Scan for the cell matching the given text and deliver its (x, y) coordinate at center. 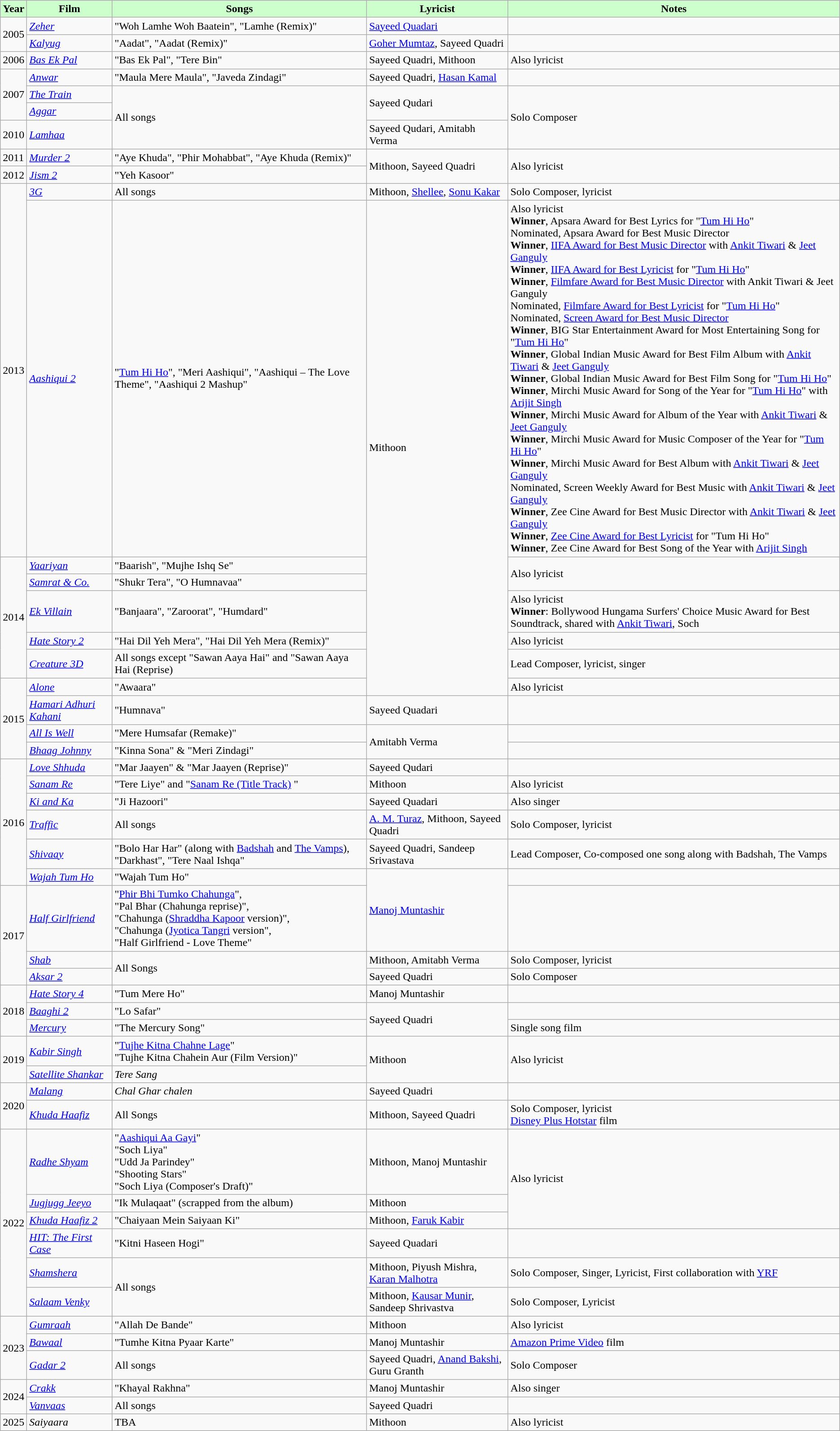
Mithoon, Faruk Kabir (437, 1220)
The Train (70, 94)
Salaam Venky (70, 1301)
2020 (13, 1106)
Half Girlfriend (70, 918)
"Shukr Tera", "O Humnavaa" (240, 582)
"Aashiqui Aa Gayi""Soch Liya""Udd Ja Parindey""Shooting Stars""Soch Liya (Composer's Draft)" (240, 1162)
"Mere Humsafar (Remake)" (240, 733)
Gadar 2 (70, 1365)
Notes (674, 9)
Crakk (70, 1388)
"Aye Khuda", "Phir Mohabbat", "Aye Khuda (Remix)" (240, 158)
Saiyaara (70, 1422)
Bawaal (70, 1342)
2006 (13, 60)
2024 (13, 1397)
"Bolo Har Har" (along with Badshah and The Vamps), "Darkhast", "Tere Naal Ishqa" (240, 853)
Year (13, 9)
2015 (13, 719)
Kabir Singh (70, 1051)
"Kitni Haseen Hogi" (240, 1243)
Mithoon, Amitabh Verma (437, 960)
All Is Well (70, 733)
"Hai Dil Yeh Mera", "Hai Dil Yeh Mera (Remix)" (240, 641)
2013 (13, 370)
"Maula Mere Maula", "Javeda Zindagi" (240, 77)
"Bas Ek Pal", "Tere Bin" (240, 60)
Solo Composer, Singer, Lyricist, First collaboration with YRF (674, 1273)
"Humnava" (240, 710)
Sayeed Quadri, Mithoon (437, 60)
Sayeed Quadri, Sandeep Srivastava (437, 853)
"Chaiyaan Mein Saiyaan Ki" (240, 1220)
Aksar 2 (70, 977)
3G (70, 192)
Kalyug (70, 43)
Khuda Haafiz (70, 1115)
Amazon Prime Video film (674, 1342)
2007 (13, 94)
"Wajah Tum Ho" (240, 877)
Mithoon, Kausar Munir, Sandeep Shrivastva (437, 1301)
"Aadat", "Aadat (Remix)" (240, 43)
All songs except "Sawan Aaya Hai" and "Sawan Aaya Hai (Reprise) (240, 664)
"Yeh Kasoor" (240, 175)
Satellite Shankar (70, 1074)
Also lyricist Winner: Bollywood Hungama Surfers' Choice Music Award for Best Soundtrack, shared with Ankit Tiwari, Soch (674, 612)
"Woh Lamhe Woh Baatein", "Lamhe (Remix)" (240, 26)
Creature 3D (70, 664)
2025 (13, 1422)
2010 (13, 135)
2019 (13, 1060)
2022 (13, 1222)
Aashiqui 2 (70, 378)
Bas Ek Pal (70, 60)
Sayeed Quadri, Hasan Kamal (437, 77)
Lamhaa (70, 135)
"Awaara" (240, 687)
Yaariyan (70, 565)
"Tumhe Kitna Pyaar Karte" (240, 1342)
"Tere Liye" and "Sanam Re (Title Track) " (240, 784)
Sayeed Qudari, Amitabh Verma (437, 135)
Baaghi 2 (70, 1011)
Lead Composer, lyricist, singer (674, 664)
Amitabh Verma (437, 742)
Radhe Shyam (70, 1162)
Chal Ghar chalen (240, 1091)
Single song film (674, 1028)
2017 (13, 935)
"Allah De Bande" (240, 1325)
2011 (13, 158)
2005 (13, 35)
2016 (13, 822)
Hate Story 4 (70, 994)
Film (70, 9)
TBA (240, 1422)
Love Shhuda (70, 767)
Samrat & Co. (70, 582)
"Mar Jaayen" & "Mar Jaayen (Reprise)" (240, 767)
Bhaag Johnny (70, 750)
Traffic (70, 825)
2023 (13, 1348)
"Ji Hazoori" (240, 801)
"Banjaara", "Zaroorat", "Humdard" (240, 612)
Murder 2 (70, 158)
Mithoon, Piyush Mishra, Karan Malhotra (437, 1273)
Khuda Haafiz 2 (70, 1220)
Hate Story 2 (70, 641)
Vanvaas (70, 1405)
Shab (70, 960)
"Kinna Sona" & "Meri Zindagi" (240, 750)
Anwar (70, 77)
Ki and Ka (70, 801)
Shivaay (70, 853)
Hamari Adhuri Kahani (70, 710)
"Lo Safar" (240, 1011)
Mithoon, Manoj Muntashir (437, 1162)
Jism 2 (70, 175)
Aggar (70, 111)
"Ik Mulaqaat" (scrapped from the album) (240, 1203)
A. M. Turaz, Mithoon, Sayeed Quadri (437, 825)
Gumraah (70, 1325)
Goher Mumtaz, Sayeed Quadri (437, 43)
HIT: The First Case (70, 1243)
Mithoon, Shellee, Sonu Kakar (437, 192)
2012 (13, 175)
Malang (70, 1091)
"Khayal Rakhna" (240, 1388)
"Tum Mere Ho" (240, 994)
Tere Sang (240, 1074)
2018 (13, 1011)
"Baarish", "Mujhe Ishq Se" (240, 565)
Sayeed Quadri, Anand Bakshi, Guru Granth (437, 1365)
Songs (240, 9)
Mercury (70, 1028)
Solo Composer, Lyricist (674, 1301)
Zeher (70, 26)
"The Mercury Song" (240, 1028)
Ek Villain (70, 612)
"Tum Hi Ho", "Meri Aashiqui", "Aashiqui – The Love Theme", "Aashiqui 2 Mashup" (240, 378)
"Tujhe Kitna Chahne Lage""Tujhe Kitna Chahein Aur (Film Version)" (240, 1051)
Jugjugg Jeeyo (70, 1203)
Alone (70, 687)
Wajah Tum Ho (70, 877)
Sanam Re (70, 784)
Solo Composer, lyricist Disney Plus Hotstar film (674, 1115)
Shamshera (70, 1273)
Lyricist (437, 9)
Lead Composer, Co-composed one song along with Badshah, The Vamps (674, 853)
2014 (13, 617)
